Output the (x, y) coordinate of the center of the cell containing the given text.  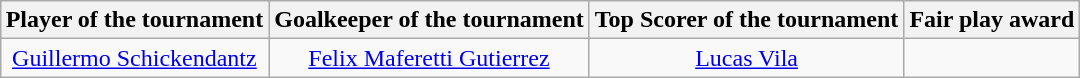
Guillermo Schickendantz (134, 58)
Felix Maferetti Gutierrez (430, 58)
Fair play award (992, 20)
Player of the tournament (134, 20)
Top Scorer of the tournament (746, 20)
Lucas Vila (746, 58)
Goalkeeper of the tournament (430, 20)
